Output the (x, y) coordinate of the center of the cell containing the given text.  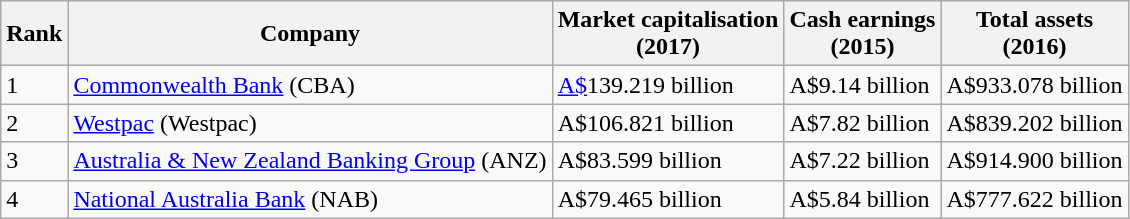
A$5.84 billion (862, 199)
Rank (34, 34)
A$7.22 billion (862, 161)
A$83.599 billion (668, 161)
A$914.900 billion (1034, 161)
1 (34, 85)
A$933.078 billion (1034, 85)
Total assets(2016) (1034, 34)
A$79.465 billion (668, 199)
4 (34, 199)
Company (310, 34)
A$839.202 billion (1034, 123)
Market capitalisation (2017) (668, 34)
Westpac (Westpac) (310, 123)
A$9.14 billion (862, 85)
A$106.821 billion (668, 123)
Commonwealth Bank (CBA) (310, 85)
Cash earnings (2015) (862, 34)
2 (34, 123)
A$7.82 billion (862, 123)
3 (34, 161)
A$777.622 billion (1034, 199)
A$139.219 billion (668, 85)
Australia & New Zealand Banking Group (ANZ) (310, 161)
National Australia Bank (NAB) (310, 199)
